Search for the cell housing the specified text and yield its [x, y] center coordinate. 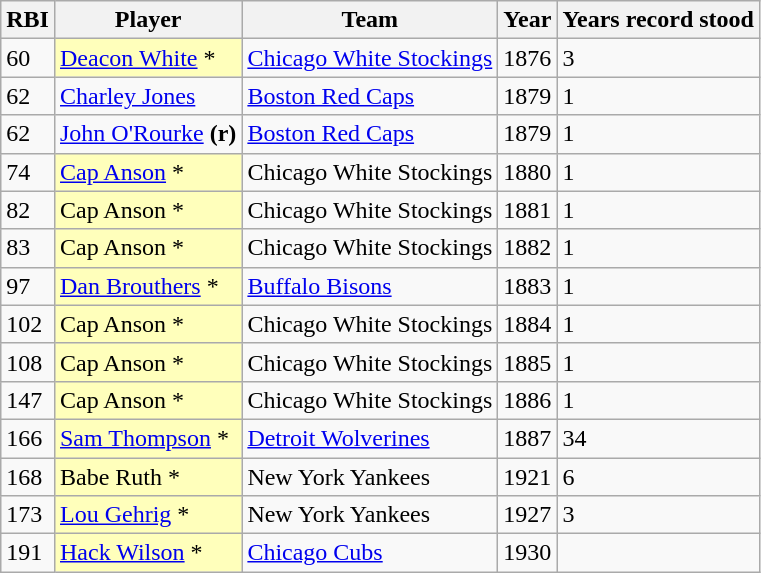
John O'Rourke (r) [148, 134]
1882 [528, 248]
Years record stood [658, 20]
1876 [528, 58]
191 [28, 553]
1883 [528, 286]
60 [28, 58]
Chicago Cubs [370, 553]
Deacon White * [148, 58]
1887 [528, 438]
Babe Ruth * [148, 477]
1880 [528, 172]
RBI [28, 20]
Team [370, 20]
83 [28, 248]
1921 [528, 477]
173 [28, 515]
147 [28, 400]
1881 [528, 210]
Sam Thompson * [148, 438]
Year [528, 20]
Lou Gehrig * [148, 515]
1885 [528, 362]
1884 [528, 324]
Dan Brouthers * [148, 286]
166 [28, 438]
Player [148, 20]
1930 [528, 553]
Buffalo Bisons [370, 286]
Detroit Wolverines [370, 438]
168 [28, 477]
Hack Wilson * [148, 553]
82 [28, 210]
97 [28, 286]
6 [658, 477]
1927 [528, 515]
74 [28, 172]
1886 [528, 400]
102 [28, 324]
34 [658, 438]
108 [28, 362]
Charley Jones [148, 96]
